Identify which cell holds the provided text, then report its (x, y) central coordinate. 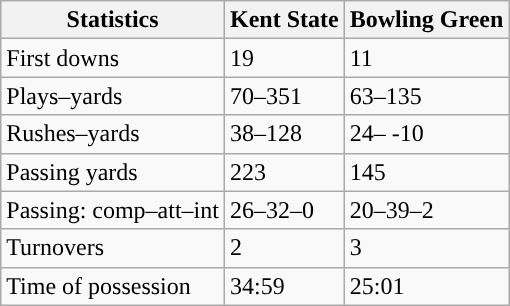
Kent State (284, 20)
2 (284, 248)
Turnovers (113, 248)
38–128 (284, 134)
25:01 (426, 286)
20–39–2 (426, 210)
11 (426, 58)
34:59 (284, 286)
Statistics (113, 20)
Passing: comp–att–int (113, 210)
Passing yards (113, 172)
63–135 (426, 96)
Time of possession (113, 286)
3 (426, 248)
Rushes–yards (113, 134)
24– -10 (426, 134)
26–32–0 (284, 210)
19 (284, 58)
Plays–yards (113, 96)
145 (426, 172)
First downs (113, 58)
70–351 (284, 96)
Bowling Green (426, 20)
223 (284, 172)
